Pinpoint the cell where the given text exists, returning its (x, y) midpoint coordinate. 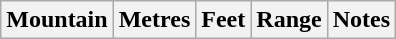
Range (289, 20)
Mountain (57, 20)
Metres (154, 20)
Feet (224, 20)
Notes (361, 20)
